Detect which cell encompasses the target text, then output its (x, y) center coordinate. 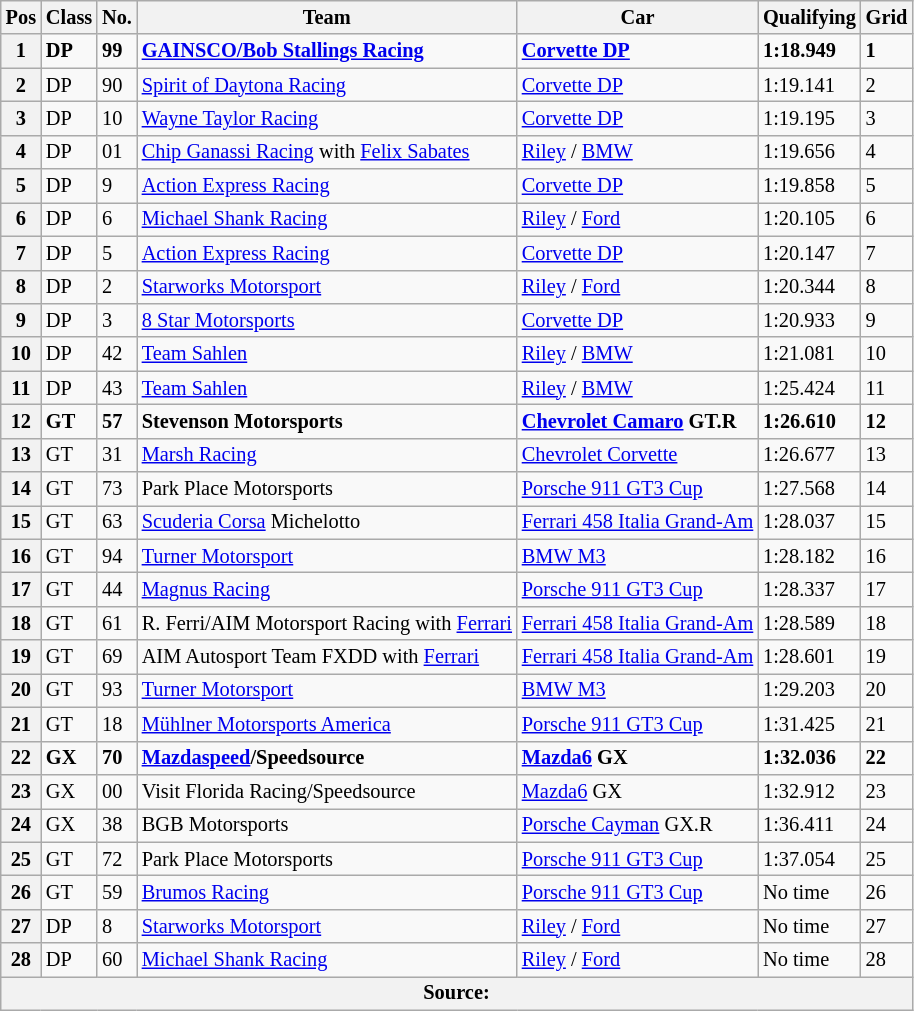
90 (117, 85)
1:28.589 (810, 623)
Porsche Cayman GX.R (638, 825)
63 (117, 522)
93 (117, 690)
1:29.203 (810, 690)
1:19.195 (810, 118)
Pos (21, 17)
Chevrolet Camaro GT.R (638, 421)
1:26.610 (810, 421)
Chevrolet Corvette (638, 455)
BGB Motorsports (327, 825)
1:19.141 (810, 85)
Chip Ganassi Racing with Felix Sabates (327, 152)
44 (117, 589)
57 (117, 421)
1:19.858 (810, 186)
Mazdaspeed/Speedsource (327, 758)
Wayne Taylor Racing (327, 118)
Visit Florida Racing/Speedsource (327, 791)
01 (117, 152)
1:21.081 (810, 354)
73 (117, 489)
Car (638, 17)
Marsh Racing (327, 455)
1:31.425 (810, 724)
1:36.411 (810, 825)
1:28.601 (810, 657)
1:20.344 (810, 287)
Class (69, 17)
1:18.949 (810, 51)
99 (117, 51)
1:37.054 (810, 859)
1:20.105 (810, 219)
31 (117, 455)
72 (117, 859)
59 (117, 892)
1:19.656 (810, 152)
1:32.912 (810, 791)
1:28.037 (810, 522)
Spirit of Daytona Racing (327, 85)
1:20.933 (810, 320)
AIM Autosport Team FXDD with Ferrari (327, 657)
Source: (457, 993)
60 (117, 960)
Team (327, 17)
No. (117, 17)
8 Star Motorsports (327, 320)
GAINSCO/Bob Stallings Racing (327, 51)
1:26.677 (810, 455)
38 (117, 825)
1:25.424 (810, 388)
Mühlner Motorsports America (327, 724)
94 (117, 556)
Brumos Racing (327, 892)
Qualifying (810, 17)
70 (117, 758)
1:28.182 (810, 556)
Grid (887, 17)
00 (117, 791)
43 (117, 388)
Stevenson Motorsports (327, 421)
61 (117, 623)
1:20.147 (810, 253)
1:27.568 (810, 489)
Scuderia Corsa Michelotto (327, 522)
1:28.337 (810, 589)
69 (117, 657)
Magnus Racing (327, 589)
42 (117, 354)
1:32.036 (810, 758)
R. Ferri/AIM Motorsport Racing with Ferrari (327, 623)
